Find where the given text appears and provide that cell's center as (X, Y) coordinate. 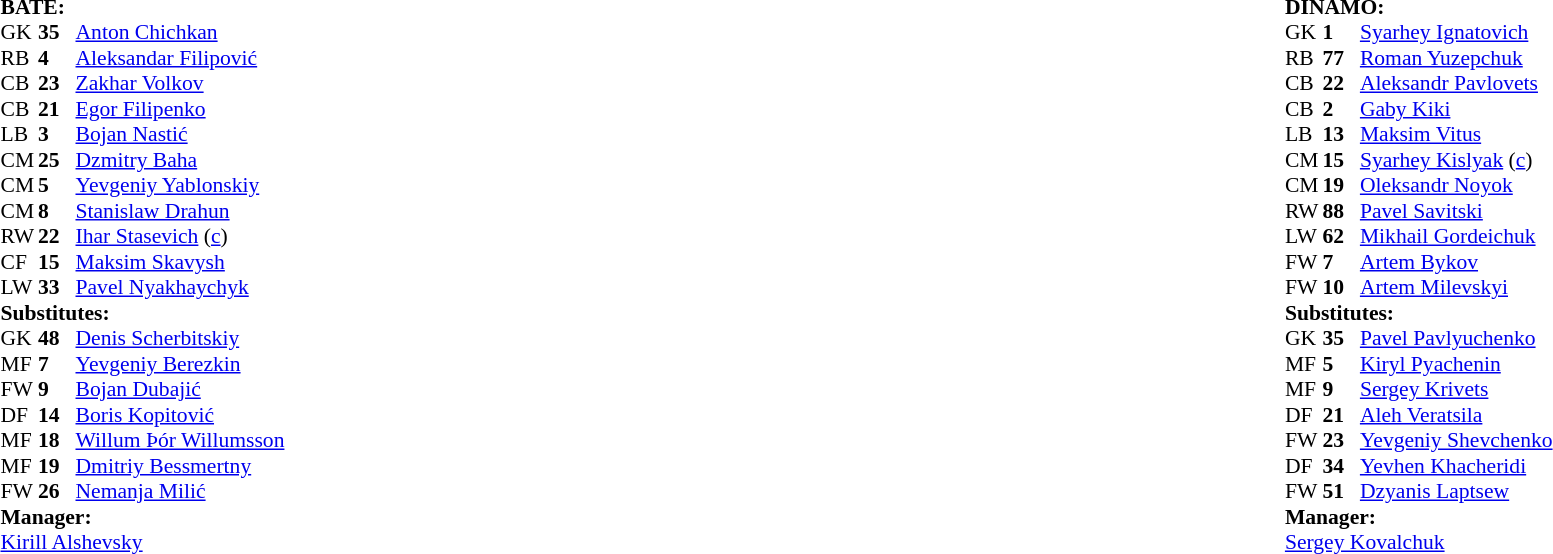
Dzyanis Laptsew (1456, 491)
62 (1341, 237)
Stanislaw Drahun (180, 211)
1 (1341, 33)
Willum Þór Willumsson (180, 441)
Maksim Vitus (1456, 135)
Aleksandar Filipović (180, 58)
Pavel Nyakhaychyk (180, 287)
Mikhail Gordeichuk (1456, 237)
Kiryl Pyachenin (1456, 364)
3 (57, 135)
Yevhen Khacheridi (1456, 466)
33 (57, 287)
10 (1341, 287)
Artem Bykov (1456, 262)
Anton Chichkan (180, 33)
Ihar Stasevich (c) (180, 237)
Boris Kopitović (180, 415)
77 (1341, 58)
CF (19, 262)
Oleksandr Noyok (1456, 185)
Yevgeniy Shevchenko (1456, 441)
18 (57, 441)
Artem Milevskyi (1456, 287)
Maksim Skavysh (180, 262)
Zakhar Volkov (180, 83)
13 (1341, 135)
Yevgeniy Berezkin (180, 364)
51 (1341, 491)
Nemanja Milić (180, 491)
2 (1341, 109)
Syarhey Kislyak (c) (1456, 160)
Egor Filipenko (180, 109)
Sergey Krivets (1456, 389)
Syarhey Ignatovich (1456, 33)
Denis Scherbitskiy (180, 339)
48 (57, 339)
Aleksandr Pavlovets (1456, 83)
Pavel Savitski (1456, 211)
Bojan Nastić (180, 135)
Pavel Pavlyuchenko (1456, 339)
34 (1341, 466)
26 (57, 491)
Bojan Dubajić (180, 389)
88 (1341, 211)
4 (57, 58)
Gaby Kiki (1456, 109)
14 (57, 415)
Yevgeniy Yablonskiy (180, 185)
Dzmitry Baha (180, 160)
25 (57, 160)
Dmitriy Bessmertny (180, 466)
Aleh Veratsila (1456, 415)
8 (57, 211)
Roman Yuzepchuk (1456, 58)
